Determine the (x, y) coordinate at the center of the cell enclosing the given text.  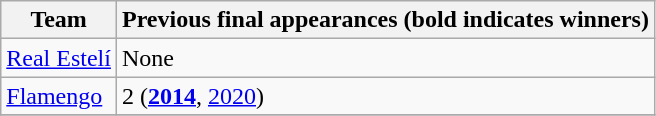
2 (2014, 2020) (385, 96)
None (385, 58)
Flamengo (59, 96)
Real Estelí (59, 58)
Previous final appearances (bold indicates winners) (385, 20)
Team (59, 20)
